Scan for the cell matching the given text and deliver its (x, y) coordinate at center. 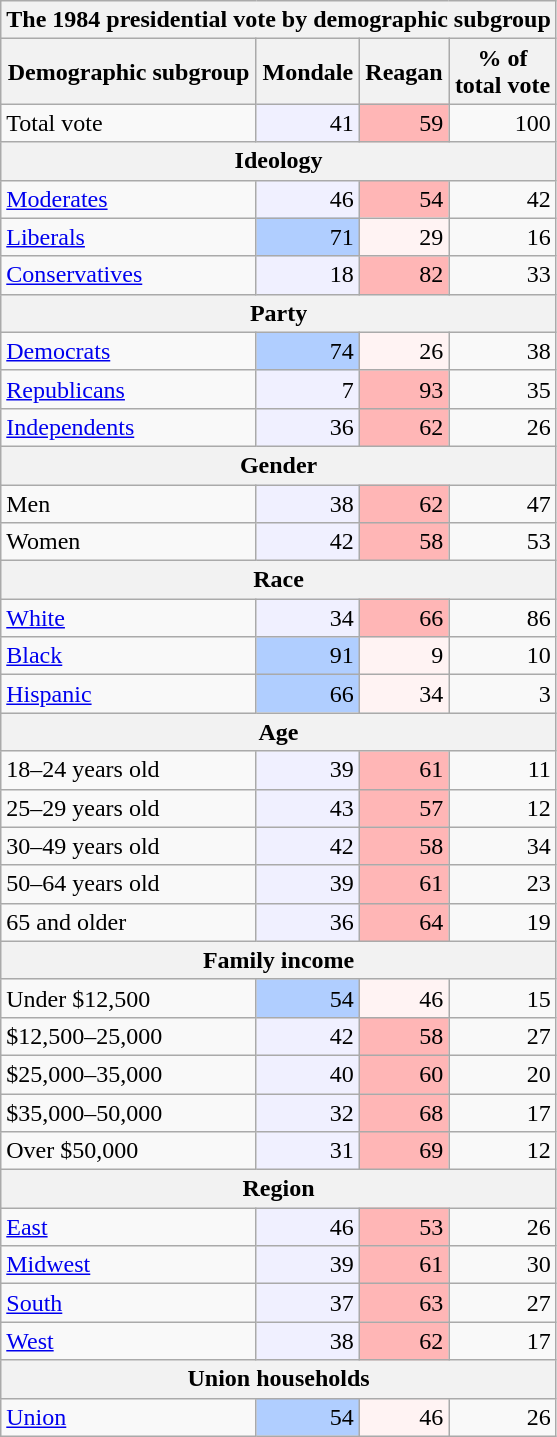
Black (129, 656)
Midwest (129, 1265)
Total vote (129, 123)
63 (404, 1303)
19 (503, 922)
82 (404, 275)
9 (404, 656)
$25,000–35,000 (129, 1074)
41 (308, 123)
20 (503, 1074)
Race (279, 580)
71 (308, 237)
% oftotal vote (503, 72)
100 (503, 123)
Demographic subgroup (129, 72)
Union (129, 1417)
29 (404, 237)
25–29 years old (129, 808)
74 (308, 351)
69 (404, 1151)
Reagan (404, 72)
Women (129, 542)
50–64 years old (129, 884)
Independents (129, 427)
$12,500–25,000 (129, 1036)
68 (404, 1113)
Under $12,500 (129, 998)
16 (503, 237)
Over $50,000 (129, 1151)
57 (404, 808)
31 (308, 1151)
Ideology (279, 161)
White (129, 618)
10 (503, 656)
Party (279, 313)
3 (503, 694)
$35,000–50,000 (129, 1113)
40 (308, 1074)
Age (279, 732)
Democrats (129, 351)
Liberals (129, 237)
South (129, 1303)
Mondale (308, 72)
15 (503, 998)
30 (503, 1265)
7 (308, 389)
91 (308, 656)
11 (503, 770)
The 1984 presidential vote by demographic subgroup (279, 20)
60 (404, 1074)
86 (503, 618)
East (129, 1227)
Moderates (129, 199)
Region (279, 1189)
37 (308, 1303)
Gender (279, 465)
93 (404, 389)
Conservatives (129, 275)
18–24 years old (129, 770)
Men (129, 503)
18 (308, 275)
43 (308, 808)
47 (503, 503)
Hispanic (129, 694)
West (129, 1341)
23 (503, 884)
33 (503, 275)
Family income (279, 960)
59 (404, 123)
64 (404, 922)
Union households (279, 1379)
32 (308, 1113)
Republicans (129, 389)
35 (503, 389)
30–49 years old (129, 846)
65 and older (129, 922)
